Detect which cell encompasses the target text, then output its [x, y] center coordinate. 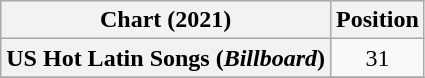
Chart (2021) [166, 20]
31 [378, 58]
Position [378, 20]
US Hot Latin Songs (Billboard) [166, 58]
